Return the (X, Y) coordinate for the center point of the cell that contains the specified text.  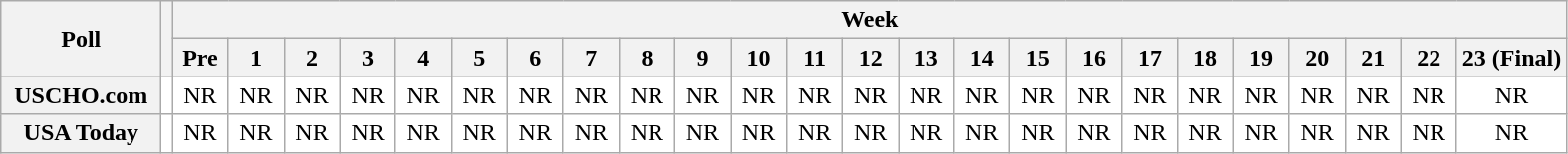
Pre (200, 58)
4 (423, 58)
21 (1373, 58)
6 (535, 58)
7 (591, 58)
3 (368, 58)
16 (1094, 58)
22 (1429, 58)
USCHO.com (82, 95)
17 (1150, 58)
20 (1317, 58)
Poll (82, 39)
1 (256, 58)
2 (312, 58)
9 (702, 58)
USA Today (82, 133)
14 (982, 58)
12 (871, 58)
18 (1205, 58)
11 (815, 58)
10 (759, 58)
5 (479, 58)
8 (647, 58)
19 (1261, 58)
15 (1038, 58)
Week (870, 20)
23 (Final) (1511, 58)
13 (926, 58)
